From the cell containing the given text, extract its center point as (x, y) coordinate. 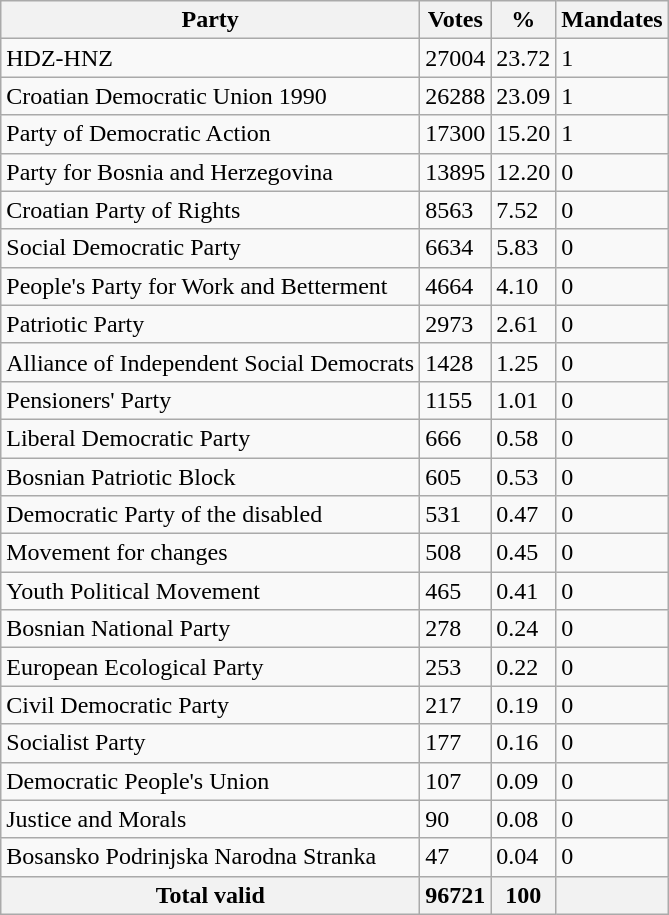
605 (456, 477)
Pensioners' Party (210, 400)
27004 (456, 58)
Patriotic Party (210, 324)
Party for Bosnia and Herzegovina (210, 172)
23.72 (524, 58)
278 (456, 629)
465 (456, 591)
Socialist Party (210, 743)
Civil Democratic Party (210, 705)
12.20 (524, 172)
0.09 (524, 781)
13895 (456, 172)
90 (456, 819)
Youth Political Movement (210, 591)
0.58 (524, 438)
1428 (456, 362)
253 (456, 667)
0.47 (524, 515)
107 (456, 781)
0.19 (524, 705)
4.10 (524, 286)
Croatian Party of Rights (210, 210)
Bosnian Patriotic Block (210, 477)
100 (524, 895)
Mandates (612, 20)
2973 (456, 324)
% (524, 20)
Total valid (210, 895)
1.01 (524, 400)
Party of Democratic Action (210, 134)
26288 (456, 96)
0.22 (524, 667)
0.41 (524, 591)
47 (456, 857)
Social Democratic Party (210, 248)
HDZ-HNZ (210, 58)
7.52 (524, 210)
666 (456, 438)
96721 (456, 895)
6634 (456, 248)
Democratic People's Union (210, 781)
5.83 (524, 248)
Justice and Morals (210, 819)
Votes (456, 20)
Party (210, 20)
0.16 (524, 743)
0.08 (524, 819)
European Ecological Party (210, 667)
2.61 (524, 324)
0.45 (524, 553)
508 (456, 553)
0.24 (524, 629)
177 (456, 743)
15.20 (524, 134)
0.53 (524, 477)
Movement for changes (210, 553)
Democratic Party of the disabled (210, 515)
17300 (456, 134)
531 (456, 515)
217 (456, 705)
People's Party for Work and Betterment (210, 286)
4664 (456, 286)
Alliance of Independent Social Democrats (210, 362)
Bosnian National Party (210, 629)
1.25 (524, 362)
23.09 (524, 96)
Croatian Democratic Union 1990 (210, 96)
0.04 (524, 857)
8563 (456, 210)
1155 (456, 400)
Liberal Democratic Party (210, 438)
Bosansko Podrinjska Narodna Stranka (210, 857)
